Locate the cell with the specified text and output its [x, y] center coordinate. 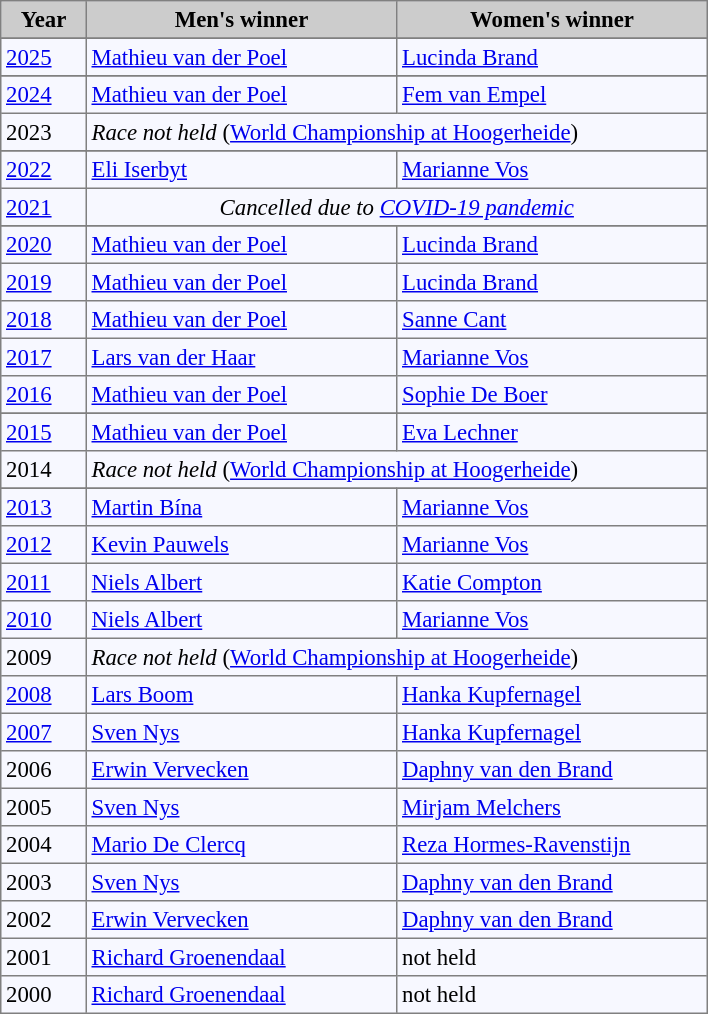
2022 [44, 170]
2002 [44, 920]
2017 [44, 357]
Reza Hormes-Ravenstijn [552, 845]
2008 [44, 695]
Mirjam Melchers [552, 807]
Eli Iserbyt [241, 170]
2010 [44, 620]
Eva Lechner [552, 432]
2005 [44, 807]
2003 [44, 882]
2025 [44, 57]
Year [44, 20]
Women's winner [552, 20]
2012 [44, 545]
2021 [44, 207]
2011 [44, 582]
2014 [44, 470]
Lars van der Haar [241, 357]
Sanne Cant [552, 320]
2018 [44, 320]
2019 [44, 282]
2007 [44, 732]
2013 [44, 507]
2015 [44, 432]
2024 [44, 95]
Cancelled due to COVID-19 pandemic [396, 207]
Lars Boom [241, 695]
Martin Bína [241, 507]
2000 [44, 995]
2001 [44, 957]
Mario De Clercq [241, 845]
Fem van Empel [552, 95]
Kevin Pauwels [241, 545]
2009 [44, 657]
2004 [44, 845]
2020 [44, 245]
Katie Compton [552, 582]
2006 [44, 770]
Men's winner [241, 20]
2023 [44, 132]
Sophie De Boer [552, 395]
2016 [44, 395]
